Identify which cell holds the provided text, then report its [x, y] central coordinate. 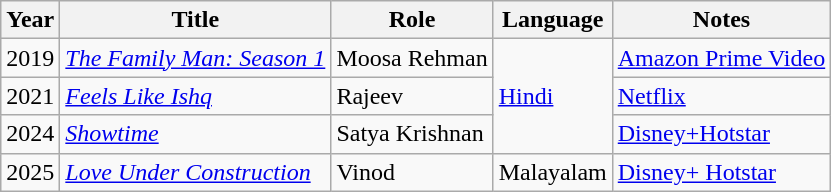
2024 [30, 134]
Amazon Prime Video [721, 58]
The Family Man: Season 1 [196, 58]
Showtime [196, 134]
Title [196, 20]
2019 [30, 58]
Notes [721, 20]
Disney+Hotstar [721, 134]
Vinod [412, 172]
Role [412, 20]
Disney+ Hotstar [721, 172]
Satya Krishnan [412, 134]
Year [30, 20]
Rajeev [412, 96]
2025 [30, 172]
Netflix [721, 96]
Love Under Construction [196, 172]
Language [552, 20]
Feels Like Ishq [196, 96]
Moosa Rehman [412, 58]
2021 [30, 96]
Malayalam [552, 172]
Hindi [552, 96]
